Capture the cell that displays the provided text and extract its [X, Y] central coordinate. 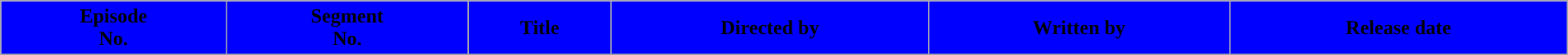
Directed by [770, 28]
SegmentNo. [347, 28]
EpisodeNo. [114, 28]
Written by [1079, 28]
Release date [1399, 28]
Title [539, 28]
